Scan for the cell matching the given text and deliver its (x, y) coordinate at center. 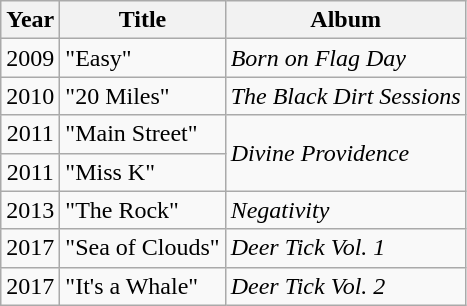
Deer Tick Vol. 2 (346, 286)
Deer Tick Vol. 1 (346, 248)
Negativity (346, 210)
Album (346, 20)
Title (142, 20)
"It's a Whale" (142, 286)
"Main Street" (142, 134)
"The Rock" (142, 210)
"20 Miles" (142, 96)
2009 (30, 58)
"Easy" (142, 58)
2013 (30, 210)
The Black Dirt Sessions (346, 96)
"Miss K" (142, 172)
"Sea of Clouds" (142, 248)
2010 (30, 96)
Year (30, 20)
Divine Providence (346, 153)
Born on Flag Day (346, 58)
